Search for the cell housing the specified text and yield its (X, Y) center coordinate. 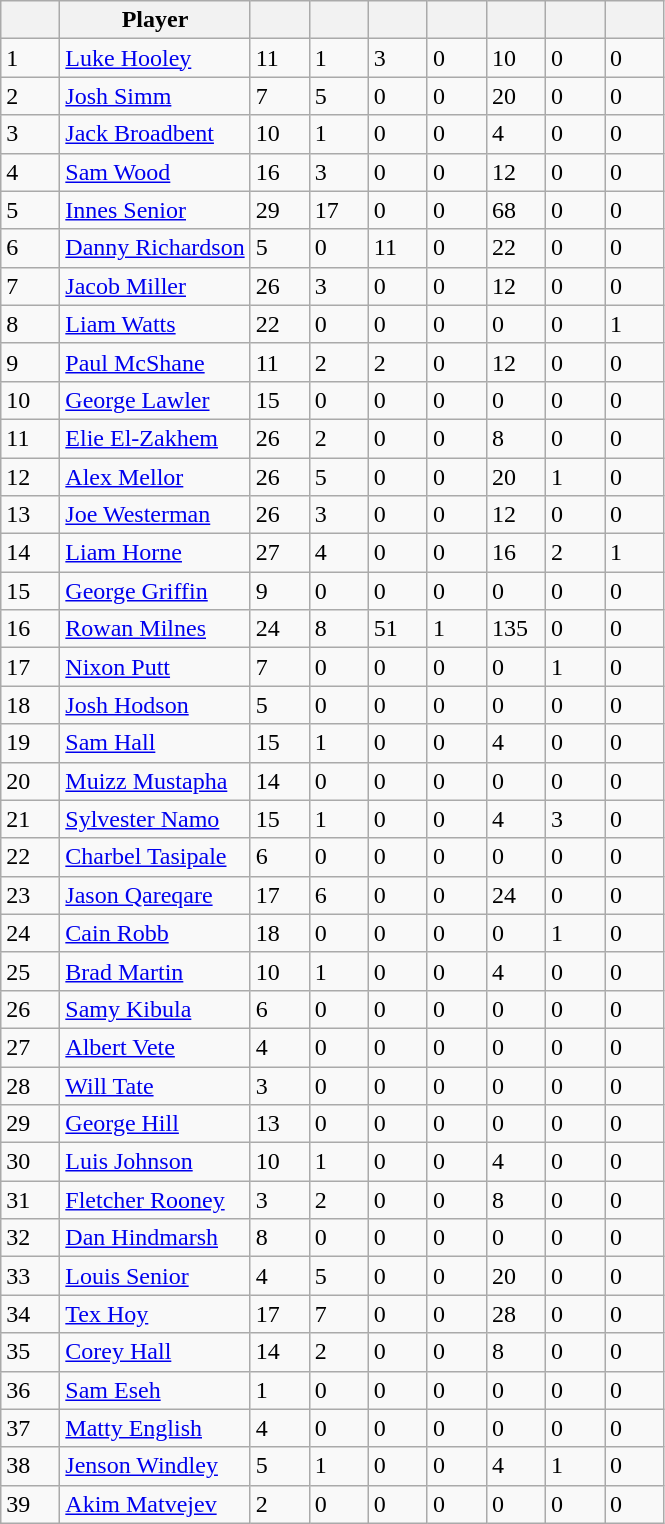
135 (516, 629)
19 (30, 743)
Albert Vete (155, 1047)
Liam Watts (155, 324)
Muizz Mustapha (155, 781)
George Hill (155, 1124)
Player (155, 20)
Jason Qareqare (155, 895)
Luis Johnson (155, 1162)
Paul McShane (155, 362)
Joe Westerman (155, 515)
Luke Hooley (155, 58)
39 (30, 1504)
34 (30, 1314)
36 (30, 1390)
32 (30, 1238)
Alex Mellor (155, 477)
Danny Richardson (155, 248)
30 (30, 1162)
68 (516, 210)
25 (30, 971)
Louis Senior (155, 1276)
31 (30, 1200)
Jenson Windley (155, 1466)
George Griffin (155, 591)
Jack Broadbent (155, 134)
Elie El-Zakhem (155, 438)
Sam Hall (155, 743)
Sam Eseh (155, 1390)
Brad Martin (155, 971)
Jacob Miller (155, 286)
Rowan Milnes (155, 629)
23 (30, 895)
35 (30, 1352)
Samy Kibula (155, 1009)
Sylvester Namo (155, 819)
Nixon Putt (155, 667)
Josh Hodson (155, 705)
Akim Matvejev (155, 1504)
38 (30, 1466)
George Lawler (155, 400)
Fletcher Rooney (155, 1200)
Matty English (155, 1428)
51 (398, 629)
Josh Simm (155, 96)
Dan Hindmarsh (155, 1238)
Liam Horne (155, 553)
Tex Hoy (155, 1314)
Corey Hall (155, 1352)
Charbel Tasipale (155, 857)
Cain Robb (155, 933)
Will Tate (155, 1085)
21 (30, 819)
37 (30, 1428)
Sam Wood (155, 172)
33 (30, 1276)
Innes Senior (155, 210)
